From the cell containing the given text, extract its center point as (x, y) coordinate. 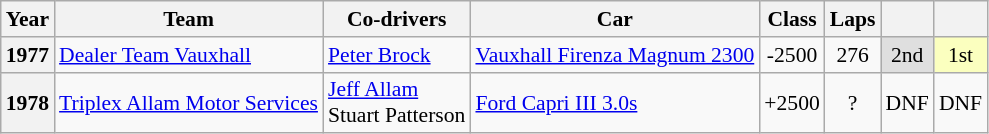
Year (28, 19)
Ford Capri III 3.0s (614, 102)
? (853, 102)
Vauxhall Firenza Magnum 2300 (614, 55)
Car (614, 19)
1977 (28, 55)
Class (792, 19)
Dealer Team Vauxhall (188, 55)
-2500 (792, 55)
Triplex Allam Motor Services (188, 102)
Peter Brock (396, 55)
1978 (28, 102)
Laps (853, 19)
Co-drivers (396, 19)
Team (188, 19)
1st (960, 55)
Jeff Allam Stuart Patterson (396, 102)
+2500 (792, 102)
276 (853, 55)
2nd (908, 55)
